Search for the cell housing the specified text and yield its [X, Y] center coordinate. 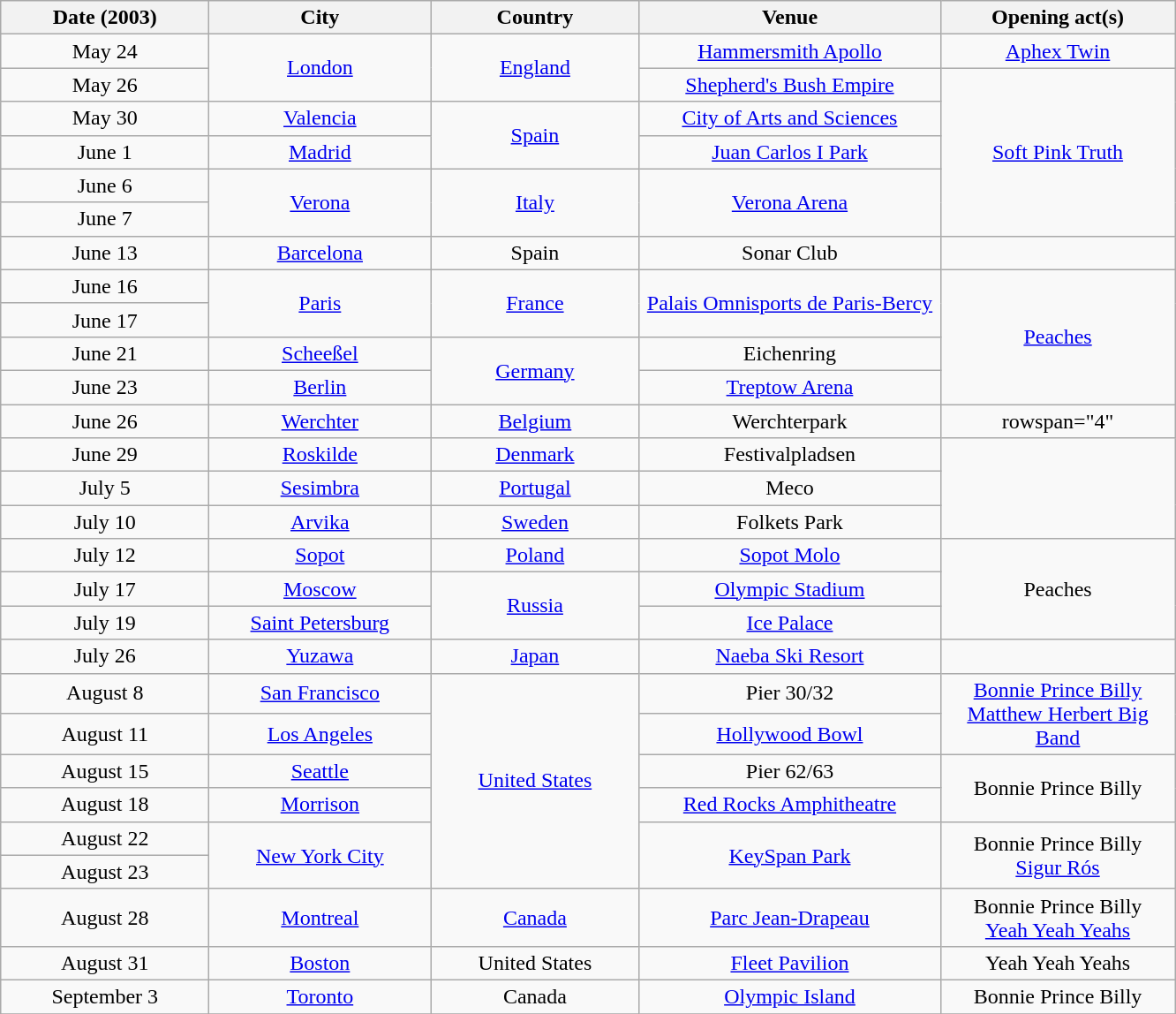
Seattle [320, 771]
Poland [535, 556]
Hammersmith Apollo [789, 51]
May 30 [105, 118]
July 5 [105, 488]
New York City [320, 855]
June 13 [105, 253]
Opening act(s) [1058, 18]
August 11 [105, 734]
Germany [535, 370]
Country [535, 18]
June 21 [105, 353]
Paris [320, 303]
August 8 [105, 693]
Yuzawa [320, 656]
May 24 [105, 51]
Fleet Pavilion [789, 963]
Bonnie Prince BillyYeah Yeah Yeahs [1058, 917]
Aphex Twin [1058, 51]
Palais Omnisports de Paris-Bercy [789, 303]
August 28 [105, 917]
Valencia [320, 118]
Denmark [535, 455]
Pier 62/63 [789, 771]
June 17 [105, 320]
Venue [789, 18]
Sopot [320, 556]
Bonnie Prince BillySigur Rós [1058, 855]
Soft Pink Truth [1058, 152]
June 23 [105, 387]
Meco [789, 488]
Treptow Arena [789, 387]
August 18 [105, 805]
Parc Jean-Drapeau [789, 917]
July 26 [105, 656]
Werchter [320, 421]
Festivalpladsen [789, 455]
Portugal [535, 488]
August 15 [105, 771]
Naeba Ski Resort [789, 656]
June 29 [105, 455]
Sesimbra [320, 488]
July 12 [105, 556]
Red Rocks Amphitheatre [789, 805]
Yeah Yeah Yeahs [1058, 963]
Sonar Club [789, 253]
Russia [535, 606]
Olympic Stadium [789, 589]
May 26 [105, 85]
Folkets Park [789, 522]
Boston [320, 963]
August 22 [105, 838]
Berlin [320, 387]
August 31 [105, 963]
June 7 [105, 219]
England [535, 68]
Saint Petersburg [320, 623]
July 10 [105, 522]
Date (2003) [105, 18]
City of Arts and Sciences [789, 118]
Werchterpark [789, 421]
June 6 [105, 185]
Hollywood Bowl [789, 734]
Roskilde [320, 455]
Verona [320, 202]
Moscow [320, 589]
July 19 [105, 623]
Eichenring [789, 353]
rowspan="4" [1058, 421]
Belgium [535, 421]
Bonnie Prince BillyMatthew Herbert Big Band [1058, 714]
Scheeßel [320, 353]
Japan [535, 656]
Shepherd's Bush Empire [789, 85]
July 17 [105, 589]
Morrison [320, 805]
France [535, 303]
Toronto [320, 996]
London [320, 68]
Sweden [535, 522]
June 1 [105, 152]
City [320, 18]
Sopot Molo [789, 556]
September 3 [105, 996]
Barcelona [320, 253]
Juan Carlos I Park [789, 152]
KeySpan Park [789, 855]
Arvika [320, 522]
Italy [535, 202]
Pier 30/32 [789, 693]
Verona Arena [789, 202]
June 16 [105, 286]
San Francisco [320, 693]
August 23 [105, 872]
Montreal [320, 917]
Madrid [320, 152]
June 26 [105, 421]
Ice Palace [789, 623]
Los Angeles [320, 734]
Olympic Island [789, 996]
